Determine the (X, Y) coordinate at the center of the cell enclosing the given text.  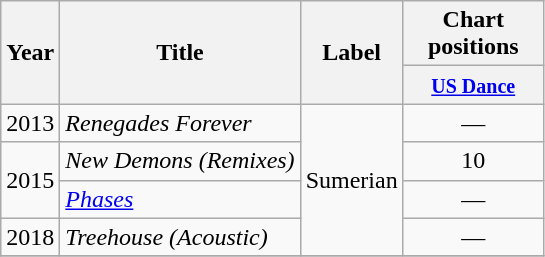
Label (352, 52)
Chart positions (473, 34)
US Dance (473, 85)
Renegades Forever (180, 123)
Title (180, 52)
Treehouse (Acoustic) (180, 237)
2015 (30, 180)
Year (30, 52)
2018 (30, 237)
New Demons (Remixes) (180, 161)
2013 (30, 123)
Sumerian (352, 180)
10 (473, 161)
Phases (180, 199)
